Extract the [x, y] coordinate from the center of the cell holding the provided text.  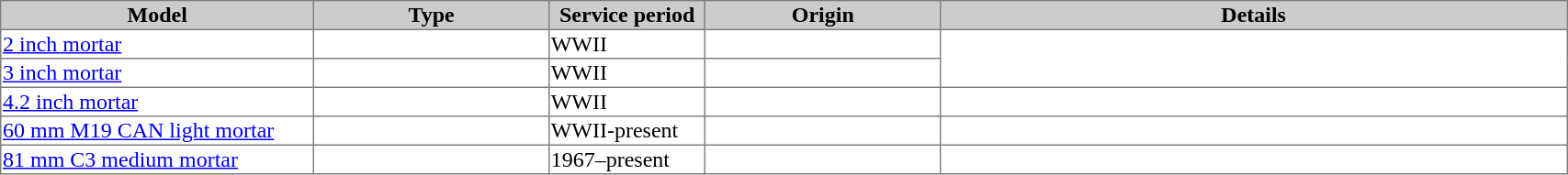
WWII-present [626, 131]
81 mm C3 medium mortar [158, 159]
Type [432, 16]
Details [1254, 16]
Service period [626, 16]
2 inch mortar [158, 44]
1967–present [626, 159]
Origin [823, 16]
3 inch mortar [158, 73]
Model [158, 16]
4.2 inch mortar [158, 102]
60 mm M19 CAN light mortar [158, 131]
